Return the (x, y) coordinate for the center point of the cell that contains the specified text.  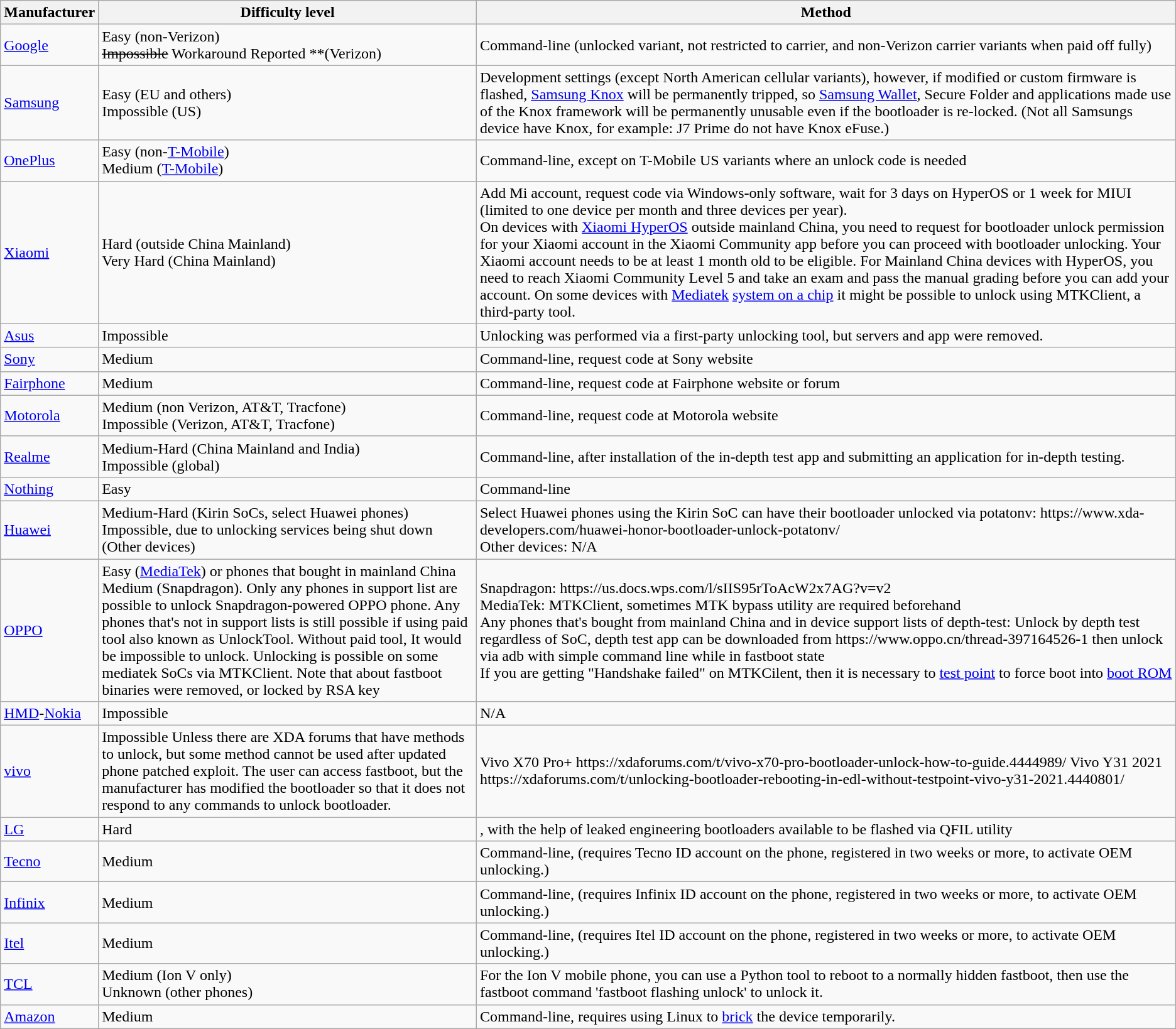
Easy (non-T-Mobile)Medium (T-Mobile) (288, 161)
Command-line, request code at Sony website (825, 359)
Command-line, except on T-Mobile US variants where an unlock code is needed (825, 161)
Command-line (825, 489)
Google (50, 45)
N/A (825, 714)
Medium-Hard (Kirin SoCs, select Huawei phones)Impossible, due to unlocking services being shut down (Other devices) (288, 530)
Samsung (50, 103)
Realme (50, 456)
Easy (288, 489)
Motorola (50, 416)
Hard (288, 829)
Command-line, request code at Fairphone website or forum (825, 383)
Unlocking was performed via a first-party unlocking tool, but servers and app were removed. (825, 335)
Infinix (50, 902)
vivo (50, 771)
Medium (Ion V only)Unknown (other phones) (288, 984)
TCL (50, 984)
LG (50, 829)
HMD-Nokia (50, 714)
Command-line (unlocked variant, not restricted to carrier, and non-Verizon carrier variants when paid off fully) (825, 45)
Hard (outside China Mainland)Very Hard (China Mainland) (288, 253)
Easy (non-Verizon)Impossible Workaround Reported **(Verizon) (288, 45)
Fairphone (50, 383)
Tecno (50, 862)
OnePlus (50, 161)
, with the help of leaked engineering bootloaders available to be flashed via QFIL utility (825, 829)
Command-line, (requires Tecno ID account on the phone, registered in two weeks or more, to activate OEM unlocking.) (825, 862)
Manufacturer (50, 13)
Itel (50, 944)
Huawei (50, 530)
Command-line, (requires Infinix ID account on the phone, registered in two weeks or more, to activate OEM unlocking.) (825, 902)
Medium-Hard (China Mainland and India)Impossible (global) (288, 456)
OPPO (50, 631)
Medium (non Verizon, AT&T, Tracfone)Impossible (Verizon, AT&T, Tracfone) (288, 416)
Method (825, 13)
Difficulty level (288, 13)
Easy (EU and others)Impossible (US) (288, 103)
Command-line, request code at Motorola website (825, 416)
Command-line, (requires Itel ID account on the phone, registered in two weeks or more, to activate OEM unlocking.) (825, 944)
Xiaomi (50, 253)
Command-line, after installation of the in-depth test app and submitting an application for in-depth testing. (825, 456)
Amazon (50, 1016)
Command-line, requires using Linux to brick the device temporarily. (825, 1016)
Asus (50, 335)
Nothing (50, 489)
Sony (50, 359)
